Return the [X, Y] coordinate for the center point of the cell that contains the specified text.  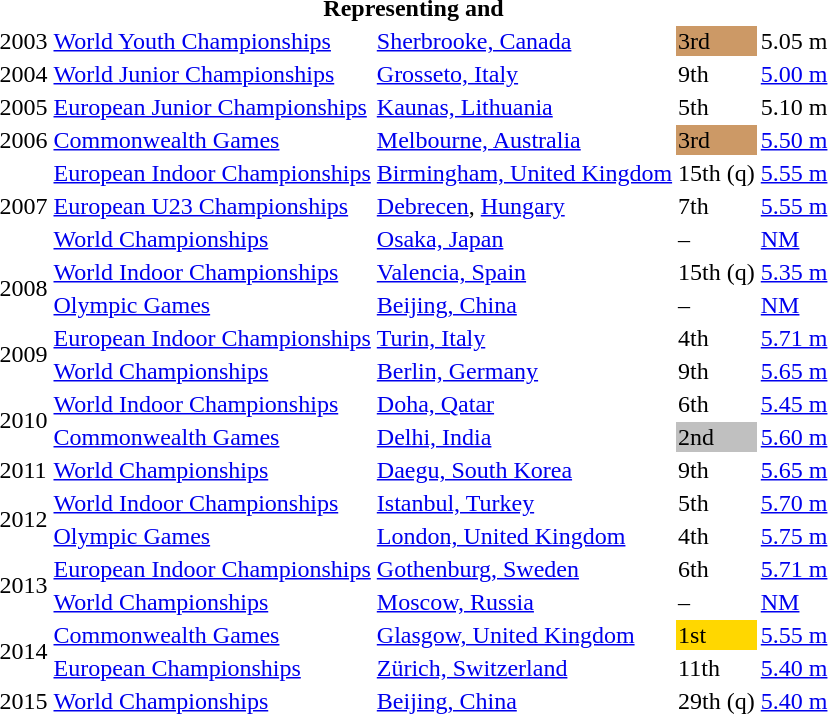
Sherbrooke, Canada [524, 41]
London, United Kingdom [524, 536]
World Junior Championships [212, 74]
World Youth Championships [212, 41]
1st [717, 635]
Zürich, Switzerland [524, 668]
European Junior Championships [212, 107]
7th [717, 206]
Daegu, South Korea [524, 470]
2nd [717, 437]
Melbourne, Australia [524, 140]
Osaka, Japan [524, 239]
Berlin, Germany [524, 371]
Istanbul, Turkey [524, 503]
Doha, Qatar [524, 404]
European Championships [212, 668]
Gothenburg, Sweden [524, 569]
Turin, Italy [524, 338]
Glasgow, United Kingdom [524, 635]
Grosseto, Italy [524, 74]
Birmingham, United Kingdom [524, 173]
Moscow, Russia [524, 602]
Debrecen, Hungary [524, 206]
Kaunas, Lithuania [524, 107]
11th [717, 668]
Beijing, China [524, 305]
Valencia, Spain [524, 272]
Delhi, India [524, 437]
European U23 Championships [212, 206]
